Locate the cell with the specified text and output its [x, y] center coordinate. 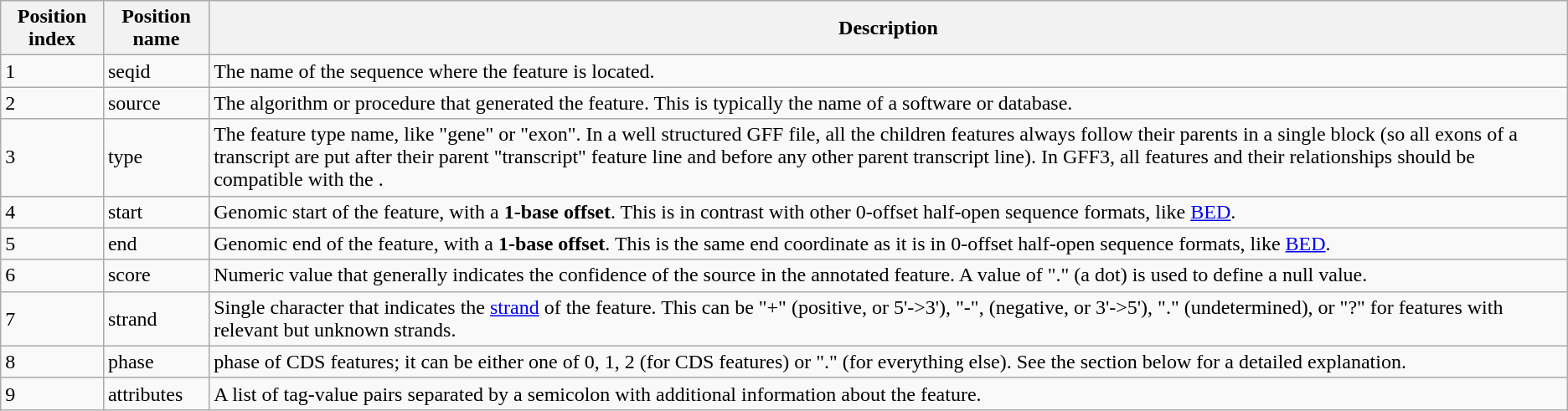
Genomic start of the feature, with a 1-base offset. This is in contrast with other 0-offset half-open sequence formats, like BED. [889, 212]
9 [52, 393]
attributes [156, 393]
4 [52, 212]
7 [52, 318]
end [156, 244]
Description [889, 28]
start [156, 212]
2 [52, 103]
seqid [156, 71]
6 [52, 275]
source [156, 103]
type [156, 157]
3 [52, 157]
A list of tag-value pairs separated by a semicolon with additional information about the feature. [889, 393]
1 [52, 71]
score [156, 275]
Position index [52, 28]
The algorithm or procedure that generated the feature. This is typically the name of a software or database. [889, 103]
Numeric value that generally indicates the confidence of the source in the annotated feature. A value of "." (a dot) is used to define a null value. [889, 275]
Genomic end of the feature, with a 1-base offset. This is the same end coordinate as it is in 0-offset half-open sequence formats, like BED. [889, 244]
5 [52, 244]
The name of the sequence where the feature is located. [889, 71]
Position name [156, 28]
strand [156, 318]
phase [156, 362]
8 [52, 362]
